Provide the [X, Y] coordinate of the cell's center where the given text is located.  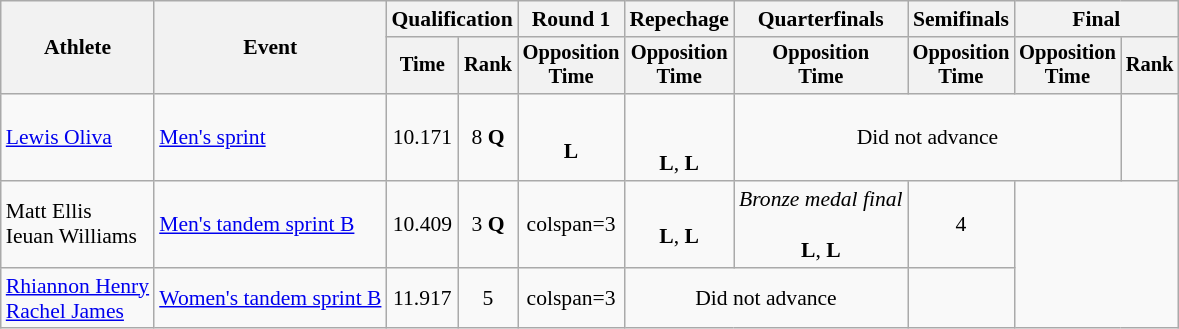
4 [962, 224]
Event [270, 48]
Qualification [452, 19]
Women's tandem sprint B [270, 298]
10.409 [422, 224]
Athlete [78, 48]
Round 1 [572, 19]
Matt EllisIeuan Williams [78, 224]
L [572, 138]
8 Q [488, 138]
3 Q [488, 224]
10.171 [422, 138]
Repechage [679, 19]
Bronze medal finalL, L [821, 224]
Semifinals [962, 19]
Quarterfinals [821, 19]
Time [422, 66]
Men's sprint [270, 138]
Rhiannon HenryRachel James [78, 298]
11.917 [422, 298]
Final [1096, 19]
Men's tandem sprint B [270, 224]
5 [488, 298]
Lewis Oliva [78, 138]
